Output the [X, Y] coordinate of the center of the cell containing the given text.  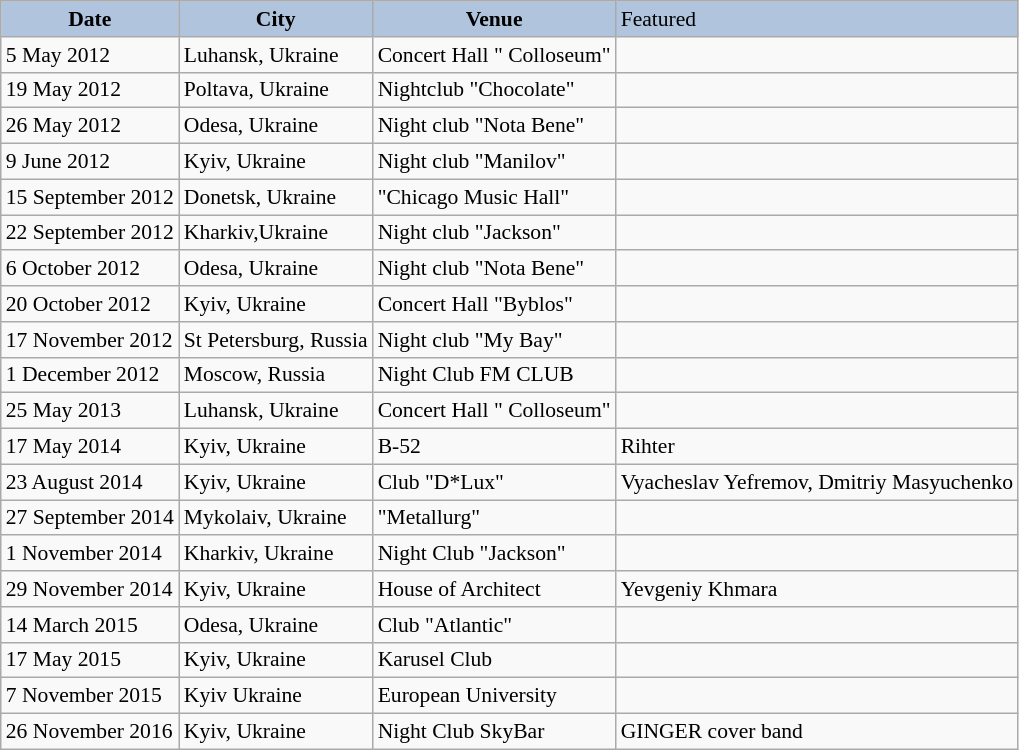
6 October 2012 [90, 269]
29 November 2014 [90, 589]
Night club "Jackson" [494, 233]
House of Architect [494, 589]
27 September 2014 [90, 518]
Rihter [818, 447]
Concert Hall "Byblos" [494, 304]
"Chicago Music Hall" [494, 197]
Club "D*Lux" [494, 482]
7 November 2015 [90, 696]
City [276, 19]
Karusel Club [494, 660]
5 May 2012 [90, 55]
B-52 [494, 447]
Night Club "Jackson" [494, 554]
St Petersburg, Russia [276, 340]
17 November 2012 [90, 340]
Kyiv Ukraine [276, 696]
Donetsk, Ukraine [276, 197]
"Metallurg" [494, 518]
Night club "Manilov" [494, 162]
20 October 2012 [90, 304]
17 May 2015 [90, 660]
Vyacheslav Yefremov, Dmitriy Masyuchenko [818, 482]
Poltava, Ukraine [276, 90]
Venue [494, 19]
17 May 2014 [90, 447]
26 May 2012 [90, 126]
GINGER cover band [818, 732]
Nightclub "Chocolate" [494, 90]
Kharkiv,Ukraine [276, 233]
Night Club FM CLUB [494, 375]
Night club "My Bay" [494, 340]
1 November 2014 [90, 554]
25 May 2013 [90, 411]
Moscow, Russia [276, 375]
15 September 2012 [90, 197]
Mykolaiv, Ukraine [276, 518]
1 December 2012 [90, 375]
Kharkiv, Ukraine [276, 554]
Club "Atlantic" [494, 625]
22 September 2012 [90, 233]
Date [90, 19]
European University [494, 696]
Night Club SkyBar [494, 732]
23 August 2014 [90, 482]
9 June 2012 [90, 162]
14 March 2015 [90, 625]
19 May 2012 [90, 90]
26 November 2016 [90, 732]
Featured [818, 19]
Yevgeniy Khmara [818, 589]
